For the text-containing cell, return its midpoint in (X, Y) coordinate format. 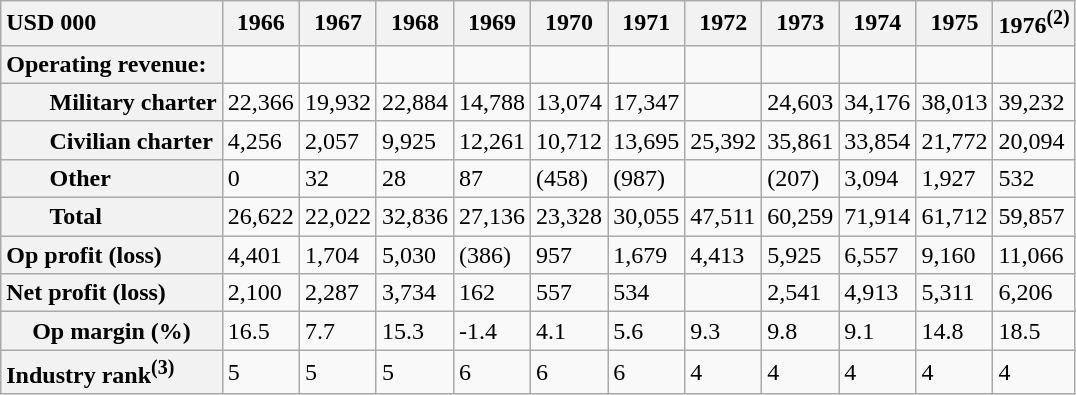
59,857 (1034, 217)
17,347 (646, 102)
7.7 (338, 331)
(207) (800, 178)
24,603 (800, 102)
Op margin (%) (112, 331)
16.5 (260, 331)
4,256 (260, 140)
1974 (878, 24)
162 (492, 293)
2,541 (800, 293)
13,074 (570, 102)
4.1 (570, 331)
3,094 (878, 178)
1976(2) (1034, 24)
18.5 (1034, 331)
Operating revenue: (112, 64)
9,160 (954, 255)
2,287 (338, 293)
5,925 (800, 255)
3,734 (414, 293)
Net profit (loss) (112, 293)
5.6 (646, 331)
1,704 (338, 255)
1,927 (954, 178)
9.1 (878, 331)
(386) (492, 255)
15.3 (414, 331)
87 (492, 178)
26,622 (260, 217)
71,914 (878, 217)
23,328 (570, 217)
1967 (338, 24)
0 (260, 178)
Civilian charter (112, 140)
-1.4 (492, 331)
Other (112, 178)
1966 (260, 24)
38,013 (954, 102)
22,022 (338, 217)
1972 (724, 24)
957 (570, 255)
13,695 (646, 140)
30,055 (646, 217)
6,557 (878, 255)
USD 000 (112, 24)
1975 (954, 24)
21,772 (954, 140)
34,176 (878, 102)
22,884 (414, 102)
1970 (570, 24)
61,712 (954, 217)
Military charter (112, 102)
5,311 (954, 293)
9,925 (414, 140)
9.3 (724, 331)
6,206 (1034, 293)
Total (112, 217)
22,366 (260, 102)
25,392 (724, 140)
2,057 (338, 140)
39,232 (1034, 102)
532 (1034, 178)
19,932 (338, 102)
(458) (570, 178)
33,854 (878, 140)
32,836 (414, 217)
27,136 (492, 217)
1969 (492, 24)
47,511 (724, 217)
14.8 (954, 331)
10,712 (570, 140)
4,413 (724, 255)
20,094 (1034, 140)
Industry rank(3) (112, 372)
5,030 (414, 255)
1968 (414, 24)
Op profit (loss) (112, 255)
60,259 (800, 217)
1971 (646, 24)
(987) (646, 178)
557 (570, 293)
534 (646, 293)
32 (338, 178)
11,066 (1034, 255)
12,261 (492, 140)
9.8 (800, 331)
4,401 (260, 255)
2,100 (260, 293)
4,913 (878, 293)
1973 (800, 24)
1,679 (646, 255)
28 (414, 178)
35,861 (800, 140)
14,788 (492, 102)
